Extract the [x, y] coordinate from the center of the cell holding the provided text.  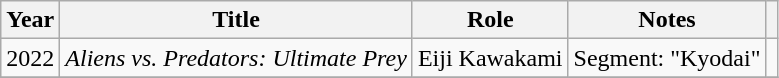
Segment: "Kyodai" [667, 58]
Year [30, 20]
Title [236, 20]
Role [490, 20]
Aliens vs. Predators: Ultimate Prey [236, 58]
2022 [30, 58]
Eiji Kawakami [490, 58]
Notes [667, 20]
